For the text-containing cell, return its midpoint in (x, y) coordinate format. 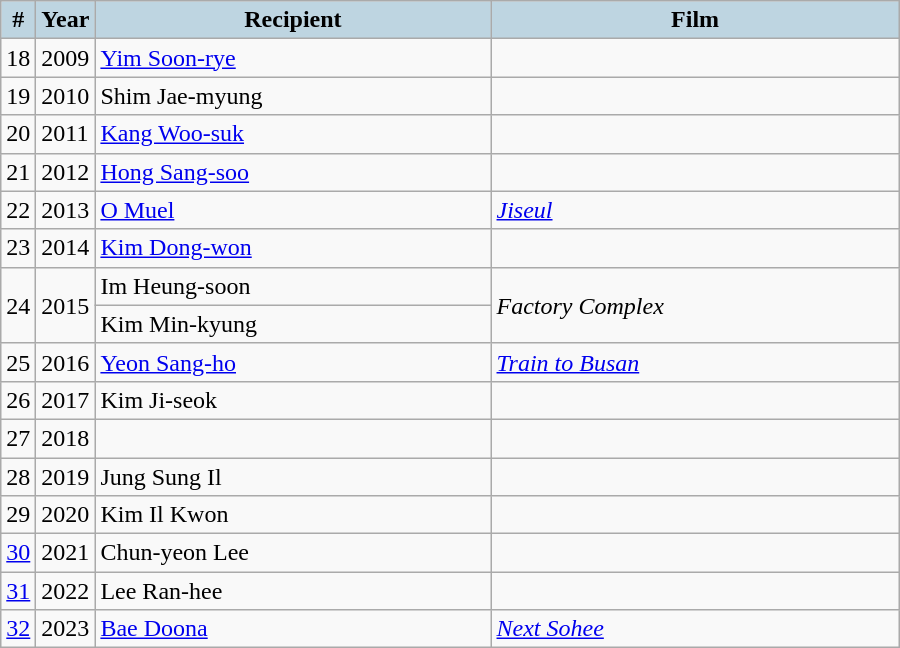
21 (18, 172)
Train to Busan (695, 362)
29 (18, 515)
2013 (66, 210)
2014 (66, 248)
22 (18, 210)
31 (18, 591)
2009 (66, 58)
18 (18, 58)
30 (18, 553)
Film (695, 20)
19 (18, 96)
2011 (66, 134)
Shim Jae-myung (293, 96)
28 (18, 477)
2020 (66, 515)
2015 (66, 305)
Yim Soon-rye (293, 58)
Next Sohee (695, 629)
24 (18, 305)
Jiseul (695, 210)
23 (18, 248)
Kim Il Kwon (293, 515)
2023 (66, 629)
Hong Sang-soo (293, 172)
Kang Woo-suk (293, 134)
Jung Sung Il (293, 477)
Yeon Sang-ho (293, 362)
2016 (66, 362)
2010 (66, 96)
2021 (66, 553)
2019 (66, 477)
Lee Ran-hee (293, 591)
2022 (66, 591)
Year (66, 20)
Recipient (293, 20)
20 (18, 134)
Factory Complex (695, 305)
27 (18, 438)
Chun-yeon Lee (293, 553)
2017 (66, 400)
25 (18, 362)
2018 (66, 438)
Kim Min-kyung (293, 324)
# (18, 20)
Kim Ji-seok (293, 400)
26 (18, 400)
Kim Dong-won (293, 248)
2012 (66, 172)
Bae Doona (293, 629)
32 (18, 629)
O Muel (293, 210)
Im Heung-soon (293, 286)
